Return (x, y) of the center of cell containing provided text 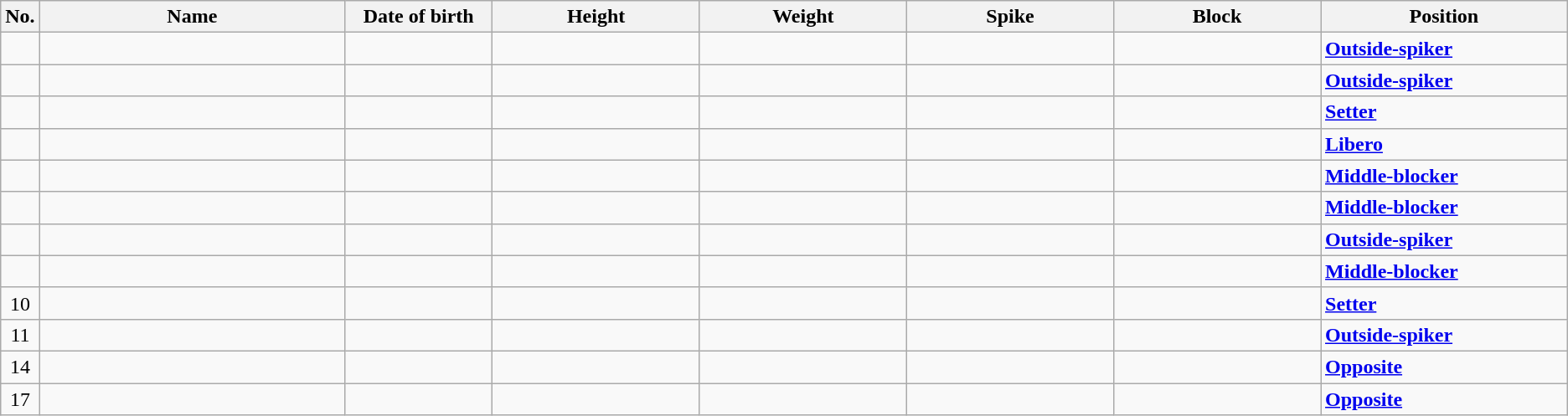
10 (20, 303)
11 (20, 335)
Libero (1444, 144)
Date of birth (418, 17)
Weight (802, 17)
Height (596, 17)
17 (20, 399)
Spike (1010, 17)
14 (20, 367)
No. (20, 17)
Position (1444, 17)
Block (1216, 17)
Name (192, 17)
